Determine the (x, y) coordinate at the center of the cell enclosing the given text.  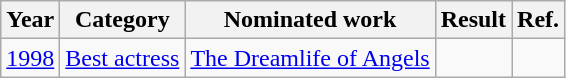
Year (30, 20)
Ref. (538, 20)
Best actress (122, 58)
Category (122, 20)
The Dreamlife of Angels (310, 58)
Nominated work (310, 20)
1998 (30, 58)
Result (473, 20)
